Provide the (x, y) coordinate of the cell's center where the given text is located.  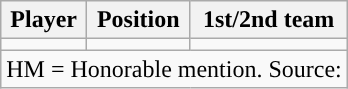
HM = Honorable mention. Source: (174, 69)
Player (44, 20)
Position (139, 20)
1st/2nd team (268, 20)
